Provide the (x, y) coordinate of the cell's center where the given text is located.  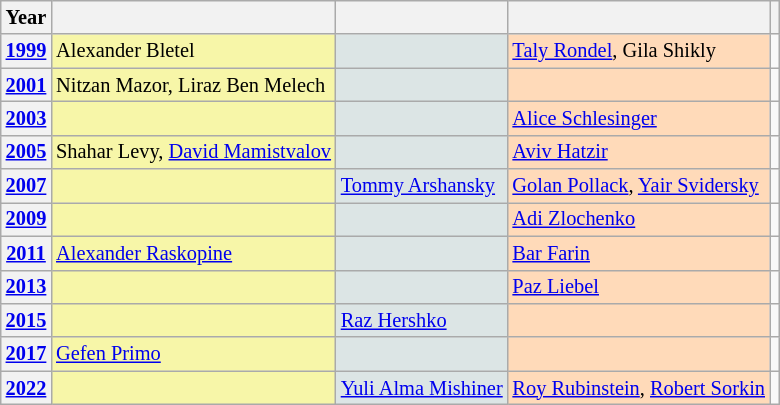
Alice Schlesinger (639, 118)
Gefen Primo (194, 354)
Alexander Raskopine (194, 253)
Golan Pollack, Yair Svidersky (639, 186)
Raz Hershko (422, 320)
2017 (26, 354)
2005 (26, 152)
1999 (26, 51)
2009 (26, 219)
Tommy Arshansky (422, 186)
Aviv Hatzir (639, 152)
Adi Zlochenko (639, 219)
Paz Liebel (639, 287)
Nitzan Mazor, Liraz Ben Melech (194, 85)
2007 (26, 186)
2001 (26, 85)
Shahar Levy, David Mamistvalov (194, 152)
2015 (26, 320)
Year (26, 17)
Roy Rubinstein, Robert Sorkin (639, 388)
Bar Farin (639, 253)
2003 (26, 118)
Alexander Bletel (194, 51)
Taly Rondel, Gila Shikly (639, 51)
Yuli Alma Mishiner (422, 388)
2013 (26, 287)
2011 (26, 253)
2022 (26, 388)
